Return [x, y] of the center of cell containing provided text 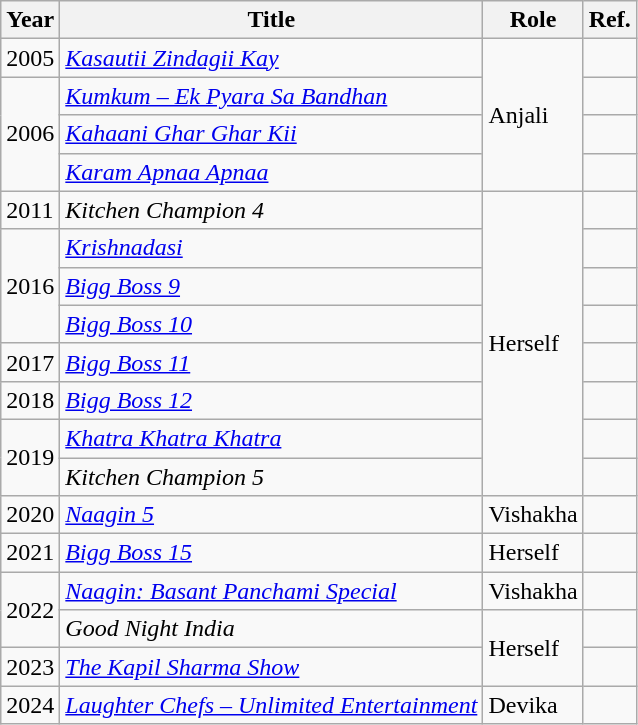
Devika [533, 705]
2022 [30, 610]
2016 [30, 286]
Role [533, 20]
2021 [30, 553]
2017 [30, 362]
Good Night India [272, 629]
Karam Apnaa Apnaa [272, 172]
Title [272, 20]
Bigg Boss 10 [272, 324]
Naagin 5 [272, 515]
2023 [30, 667]
Bigg Boss 11 [272, 362]
2024 [30, 705]
Laughter Chefs – Unlimited Entertainment [272, 705]
2018 [30, 400]
Kasautii Zindagii Kay [272, 58]
Krishnadasi [272, 248]
2005 [30, 58]
Bigg Boss 9 [272, 286]
Naagin: Basant Panchami Special [272, 591]
2006 [30, 134]
Khatra Khatra Khatra [272, 438]
The Kapil Sharma Show [272, 667]
Bigg Boss 15 [272, 553]
2011 [30, 210]
Ref. [610, 20]
2019 [30, 457]
2020 [30, 515]
Kahaani Ghar Ghar Kii [272, 134]
Kitchen Champion 5 [272, 477]
Kumkum – Ek Pyara Sa Bandhan [272, 96]
Kitchen Champion 4 [272, 210]
Year [30, 20]
Anjali [533, 115]
Bigg Boss 12 [272, 400]
